Search for the cell housing the specified text and yield its [x, y] center coordinate. 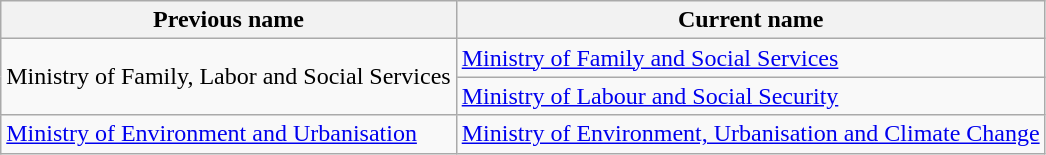
Ministry of Environment and Urbanisation [228, 134]
Current name [750, 20]
Ministry of Family and Social Services [750, 58]
Ministry of Labour and Social Security [750, 96]
Ministry of Environment, Urbanisation and Climate Change [750, 134]
Previous name [228, 20]
Ministry of Family, Labor and Social Services [228, 77]
